Extract the (x, y) coordinate from the center of the cell holding the provided text.  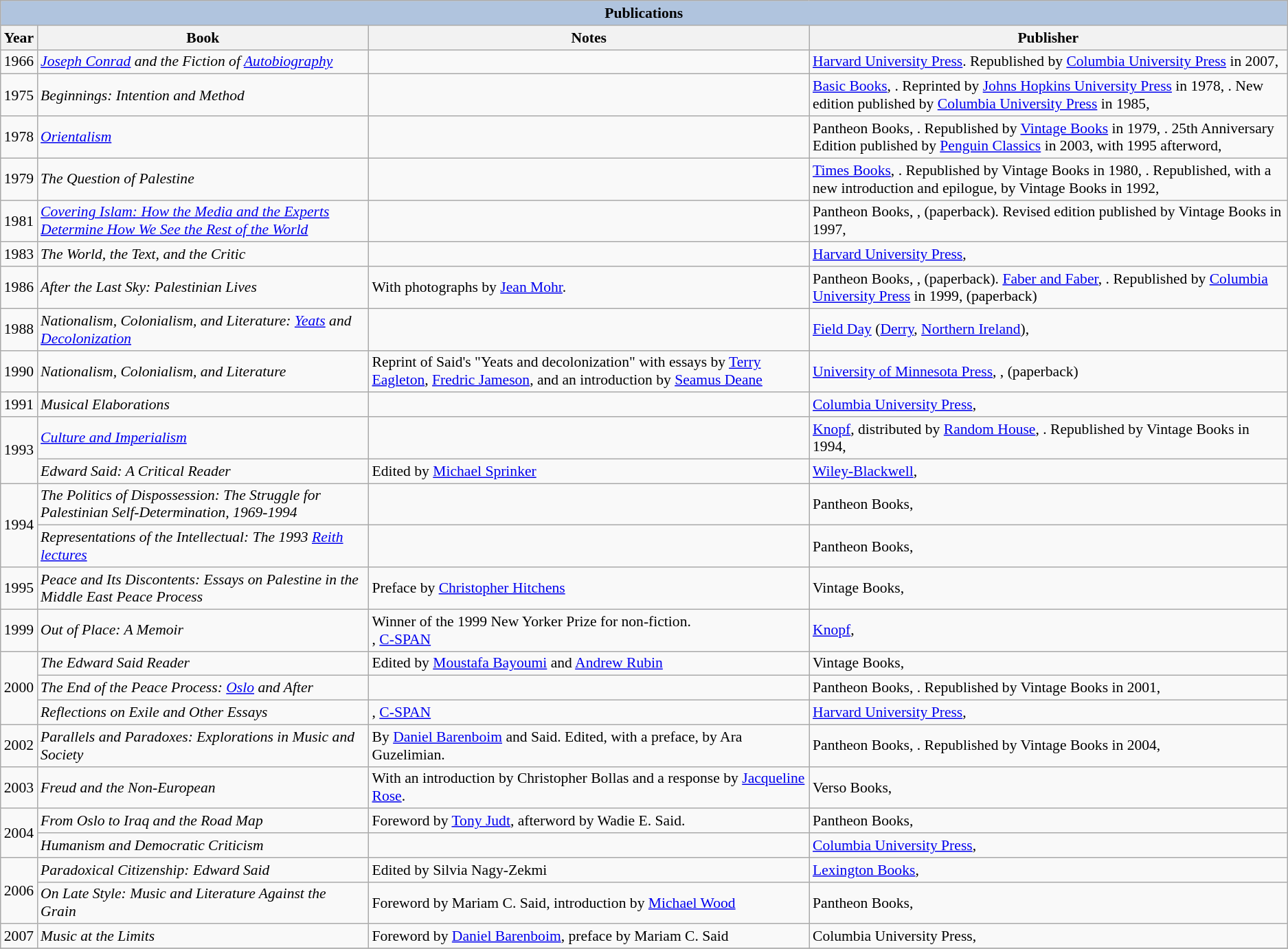
Musical Elaborations (203, 405)
Foreword by Tony Judt, afterword by Wadie E. Said. (589, 821)
Pantheon Books, , (paperback). Revised edition published by Vintage Books in 1997, (1048, 221)
1983 (19, 255)
2004 (19, 834)
Winner of the 1999 New Yorker Prize for non-fiction., C-SPAN (589, 630)
Culture and Imperialism (203, 438)
Peace and Its Discontents: Essays on Palestine in the Middle East Peace Process (203, 588)
2002 (19, 746)
1978 (19, 137)
Humanism and Democratic Criticism (203, 845)
Reflections on Exile and Other Essays (203, 713)
Harvard University Press. Republished by Columbia University Press in 2007, (1048, 62)
Notes (589, 38)
2006 (19, 891)
Foreword by Mariam C. Said, introduction by Michael Wood (589, 902)
Knopf, distributed by Random House, . Republished by Vintage Books in 1994, (1048, 438)
With an introduction by Christopher Bollas and a response by Jacqueline Rose. (589, 787)
Field Day (Derry, Northern Ireland), (1048, 330)
1994 (19, 525)
Paradoxical Citizenship: Edward Said (203, 870)
Edited by Silvia Nagy-Zekmi (589, 870)
Edward Said: A Critical Reader (203, 471)
1975 (19, 95)
Wiley-Blackwell, (1048, 471)
1988 (19, 330)
Foreword by Daniel Barenboim, preface by Mariam C. Said (589, 937)
Pantheon Books, , (paperback). Faber and Faber, . Republished by Columbia University Press in 1999, (paperback) (1048, 287)
The End of the Peace Process: Oslo and After (203, 688)
Nationalism, Colonialism, and Literature: Yeats and Decolonization (203, 330)
Parallels and Paradoxes: Explorations in Music and Society (203, 746)
Times Books, . Republished by Vintage Books in 1980, . Republished, with a new introduction and epilogue, by Vintage Books in 1992, (1048, 179)
2003 (19, 787)
Music at the Limits (203, 937)
Freud and the Non-European (203, 787)
1991 (19, 405)
Book (203, 38)
Nationalism, Colonialism, and Literature (203, 371)
1995 (19, 588)
Publications (644, 13)
From Oslo to Iraq and the Road Map (203, 821)
Edited by Michael Sprinker (589, 471)
1993 (19, 450)
Representations of the Intellectual: The 1993 Reith lectures (203, 547)
Pantheon Books, . Republished by Vintage Books in 2001, (1048, 688)
Knopf, (1048, 630)
Lexington Books, (1048, 870)
1999 (19, 630)
The Question of Palestine (203, 179)
The Politics of Dispossession: The Struggle for Palestinian Self-Determination, 1969-1994 (203, 504)
Orientalism (203, 137)
1981 (19, 221)
1966 (19, 62)
Verso Books, (1048, 787)
Out of Place: A Memoir (203, 630)
With photographs by Jean Mohr. (589, 287)
Joseph Conrad and the Fiction of Autobiography (203, 62)
On Late Style: Music and Literature Against the Grain (203, 902)
2000 (19, 688)
Beginnings: Intention and Method (203, 95)
Edited by Moustafa Bayoumi and Andrew Rubin (589, 663)
1979 (19, 179)
Year (19, 38)
2007 (19, 937)
University of Minnesota Press, , (paperback) (1048, 371)
The World, the Text, and the Critic (203, 255)
Preface by Christopher Hitchens (589, 588)
1986 (19, 287)
Basic Books, . Reprinted by Johns Hopkins University Press in 1978, . New edition published by Columbia University Press in 1985, (1048, 95)
After the Last Sky: Palestinian Lives (203, 287)
Pantheon Books, . Republished by Vintage Books in 1979, . 25th Anniversary Edition published by Penguin Classics in 2003, with 1995 afterword, (1048, 137)
1990 (19, 371)
The Edward Said Reader (203, 663)
Pantheon Books, . Republished by Vintage Books in 2004, (1048, 746)
Reprint of Said's "Yeats and decolonization" with essays by Terry Eagleton, Fredric Jameson, and an introduction by Seamus Deane (589, 371)
Covering Islam: How the Media and the Experts Determine How We See the Rest of the World (203, 221)
Publisher (1048, 38)
, C-SPAN (589, 713)
By Daniel Barenboim and Said. Edited, with a preface, by Ara Guzelimian. (589, 746)
